Find where the given text appears and provide that cell's center as [x, y] coordinate. 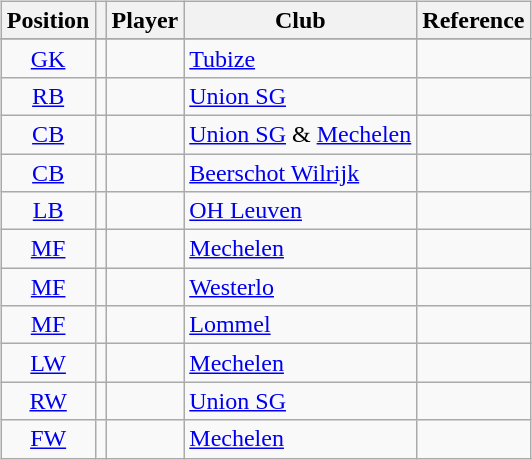
Position [48, 20]
GK [48, 58]
RW [48, 401]
FW [48, 439]
RB [48, 96]
Union SG & Mechelen [300, 134]
OH Leuven [300, 211]
LB [48, 211]
Player [145, 20]
LW [48, 363]
Reference [474, 20]
Westerlo [300, 287]
Tubize [300, 58]
Beerschot Wilrijk [300, 173]
Club [300, 20]
Lommel [300, 325]
